Return (X, Y) of the center of cell containing provided text 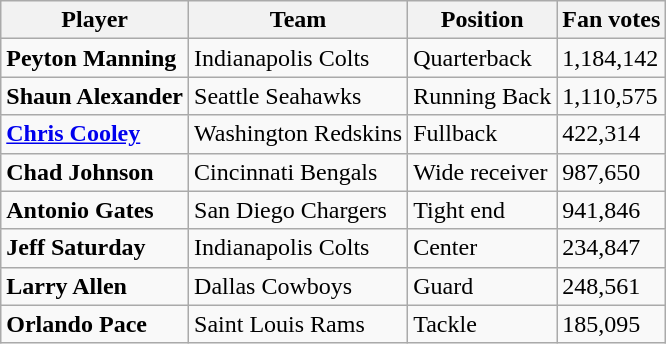
Fan votes (612, 20)
Antonio Gates (95, 210)
Washington Redskins (298, 134)
Position (482, 20)
Chad Johnson (95, 172)
1,184,142 (612, 58)
Saint Louis Rams (298, 324)
Team (298, 20)
Quarterback (482, 58)
1,110,575 (612, 96)
Larry Allen (95, 286)
Tackle (482, 324)
185,095 (612, 324)
Shaun Alexander (95, 96)
Fullback (482, 134)
248,561 (612, 286)
Seattle Seahawks (298, 96)
Peyton Manning (95, 58)
San Diego Chargers (298, 210)
Dallas Cowboys (298, 286)
Center (482, 248)
941,846 (612, 210)
Running Back (482, 96)
Player (95, 20)
Chris Cooley (95, 134)
Cincinnati Bengals (298, 172)
Tight end (482, 210)
Jeff Saturday (95, 248)
422,314 (612, 134)
Guard (482, 286)
Orlando Pace (95, 324)
234,847 (612, 248)
987,650 (612, 172)
Wide receiver (482, 172)
